Pinpoint the cell where the given text exists, returning its (X, Y) midpoint coordinate. 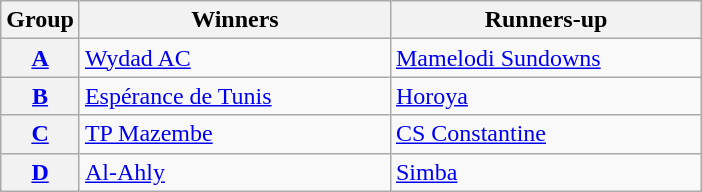
B (40, 96)
C (40, 134)
Al-Ahly (234, 172)
Espérance de Tunis (234, 96)
CS Constantine (546, 134)
TP Mazembe (234, 134)
Mamelodi Sundowns (546, 58)
D (40, 172)
A (40, 58)
Winners (234, 20)
Runners-up (546, 20)
Wydad AC (234, 58)
Horoya (546, 96)
Group (40, 20)
Simba (546, 172)
